From the cell containing the given text, extract its center point as [x, y] coordinate. 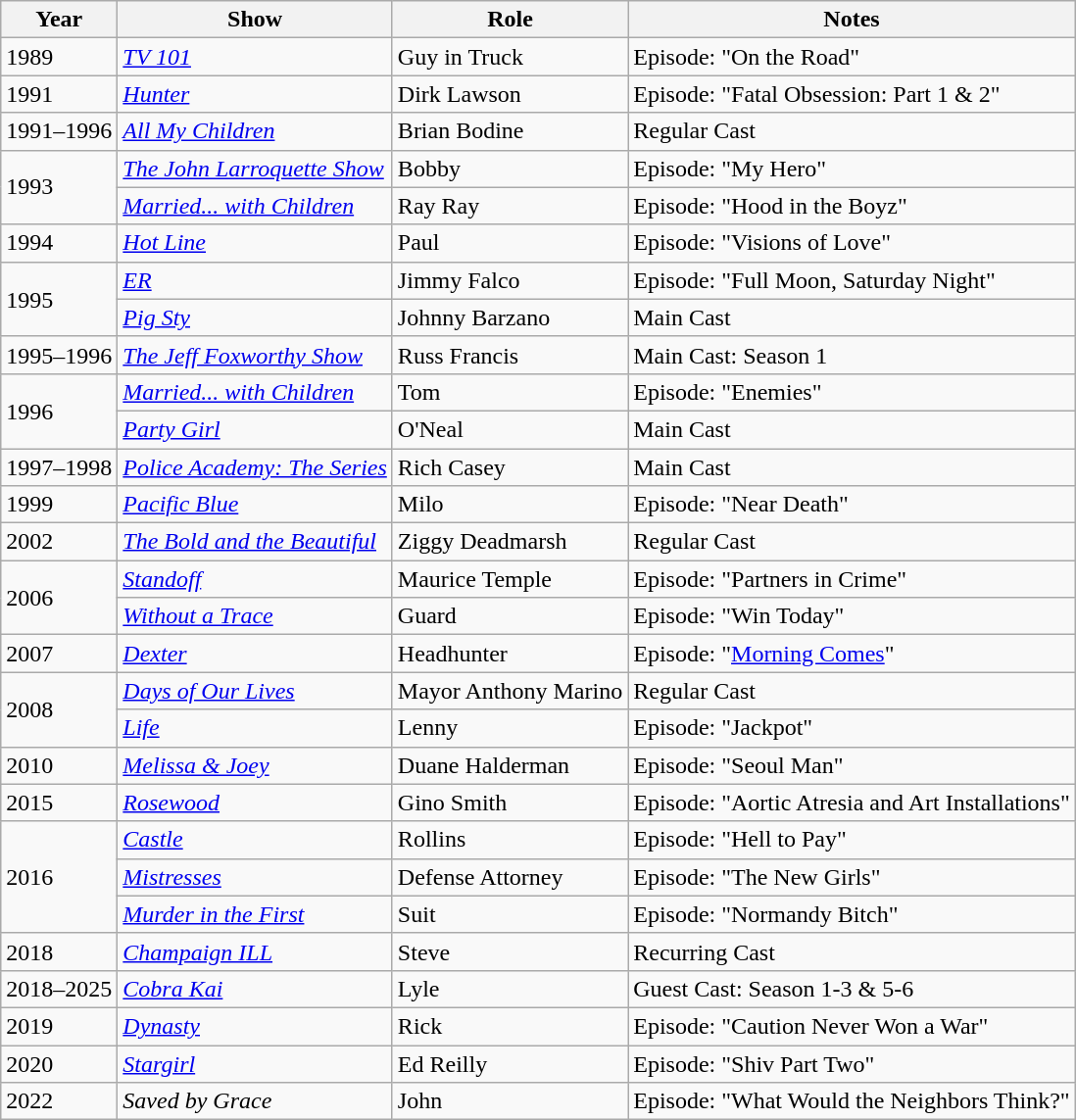
Episode: "Fatal Obsession: Part 1 & 2" [853, 94]
Ziggy Deadmarsh [510, 542]
Episode: "Enemies" [853, 392]
1991–1996 [59, 131]
1997–1998 [59, 467]
2002 [59, 542]
Party Girl [255, 429]
Russ Francis [510, 355]
Role [510, 20]
1989 [59, 57]
Guest Cast: Season 1-3 & 5-6 [853, 989]
Champaign ILL [255, 951]
The Bold and the Beautiful [255, 542]
2015 [59, 803]
Cobra Kai [255, 989]
John [510, 1101]
Mayor Anthony Marino [510, 691]
Episode: "Partners in Crime" [853, 579]
Rollins [510, 840]
Rosewood [255, 803]
Melissa & Joey [255, 765]
Episode: "On the Road" [853, 57]
Paul [510, 243]
1996 [59, 411]
Johnny Barzano [510, 317]
O'Neal [510, 429]
Days of Our Lives [255, 691]
Episode: "Hell to Pay" [853, 840]
Life [255, 728]
Episode: "The New Girls" [853, 877]
Episode: "Hood in the Boyz" [853, 206]
Notes [853, 20]
Episode: "Shiv Part Two" [853, 1063]
Episode: "Morning Comes" [853, 654]
Headhunter [510, 654]
Standoff [255, 579]
2019 [59, 1026]
Episode: "Win Today" [853, 616]
1995 [59, 299]
Recurring Cast [853, 951]
Ray Ray [510, 206]
Episode: "Caution Never Won a War" [853, 1026]
Pacific Blue [255, 505]
2008 [59, 709]
Episode: "Normandy Bitch" [853, 914]
Episode: "Seoul Man" [853, 765]
Lyle [510, 989]
Stargirl [255, 1063]
Bobby [510, 169]
Show [255, 20]
Gino Smith [510, 803]
2016 [59, 877]
2018–2025 [59, 989]
2020 [59, 1063]
1994 [59, 243]
Castle [255, 840]
Episode: "My Hero" [853, 169]
ER [255, 280]
The John Larroquette Show [255, 169]
Suit [510, 914]
1991 [59, 94]
Episode: "Jackpot" [853, 728]
Guard [510, 616]
2018 [59, 951]
Episode: "Near Death" [853, 505]
1995–1996 [59, 355]
The Jeff Foxworthy Show [255, 355]
All My Children [255, 131]
Pig Sty [255, 317]
1993 [59, 187]
Episode: "Visions of Love" [853, 243]
Defense Attorney [510, 877]
Guy in Truck [510, 57]
Mistresses [255, 877]
Dexter [255, 654]
Year [59, 20]
Episode: "What Would the Neighbors Think?" [853, 1101]
Dynasty [255, 1026]
Hunter [255, 94]
2006 [59, 598]
2010 [59, 765]
Jimmy Falco [510, 280]
Duane Halderman [510, 765]
2022 [59, 1101]
Rick [510, 1026]
Episode: "Full Moon, Saturday Night" [853, 280]
Ed Reilly [510, 1063]
Saved by Grace [255, 1101]
Murder in the First [255, 914]
Milo [510, 505]
Dirk Lawson [510, 94]
TV 101 [255, 57]
Lenny [510, 728]
Without a Trace [255, 616]
Hot Line [255, 243]
Episode: "Aortic Atresia and Art Installations" [853, 803]
Main Cast: Season 1 [853, 355]
Rich Casey [510, 467]
Tom [510, 392]
2007 [59, 654]
1999 [59, 505]
Police Academy: The Series [255, 467]
Steve [510, 951]
Maurice Temple [510, 579]
Brian Bodine [510, 131]
